Extract the (x, y) coordinate from the center of the cell holding the provided text.  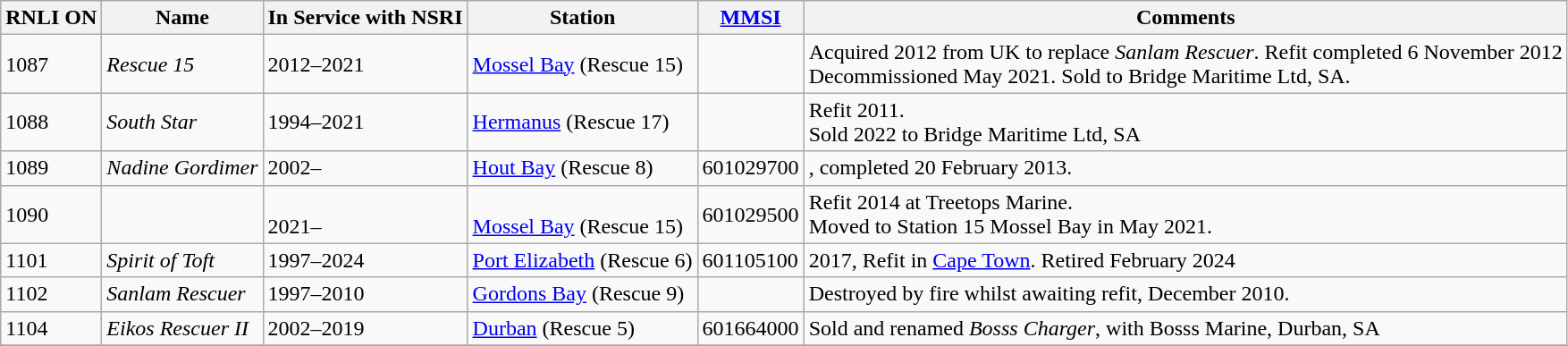
Port Elizabeth (Rescue 6) (583, 260)
Refit 2014 at Treetops Marine.Moved to Station 15 Mossel Bay in May 2021. (1185, 215)
South Star (182, 122)
1087 (52, 64)
1102 (52, 294)
Eikos Rescuer II (182, 328)
1101 (52, 260)
Refit 2011. Sold 2022 to Bridge Maritime Ltd, SA (1185, 122)
Acquired 2012 from UK to replace Sanlam Rescuer. Refit completed 6 November 2012Decommissioned May 2021. Sold to Bridge Maritime Ltd, SA. (1185, 64)
Name (182, 18)
1997–2010 (365, 294)
Hout Bay (Rescue 8) (583, 168)
Gordons Bay (Rescue 9) (583, 294)
1089 (52, 168)
Durban (Rescue 5) (583, 328)
Station (583, 18)
1104 (52, 328)
2002–2019 (365, 328)
601029700 (751, 168)
2012–2021 (365, 64)
RNLI ON (52, 18)
1994–2021 (365, 122)
Sanlam Rescuer (182, 294)
, completed 20 February 2013. (1185, 168)
Destroyed by fire whilst awaiting refit, December 2010. (1185, 294)
2017, Refit in Cape Town. Retired February 2024 (1185, 260)
2021– (365, 215)
1997–2024 (365, 260)
Sold and renamed Bosss Charger, with Bosss Marine, Durban, SA (1185, 328)
Spirit of Toft (182, 260)
601029500 (751, 215)
1088 (52, 122)
1090 (52, 215)
Hermanus (Rescue 17) (583, 122)
601105100 (751, 260)
Rescue 15 (182, 64)
Comments (1185, 18)
Nadine Gordimer (182, 168)
MMSI (751, 18)
601664000 (751, 328)
2002– (365, 168)
In Service with NSRI (365, 18)
